Search for the cell housing the specified text and yield its (X, Y) center coordinate. 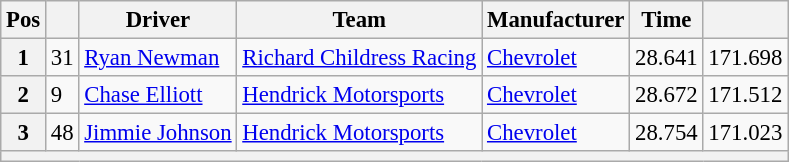
Chase Elliott (158, 95)
1 (24, 58)
9 (62, 95)
Ryan Newman (158, 58)
171.698 (746, 58)
2 (24, 95)
3 (24, 133)
Manufacturer (556, 20)
Jimmie Johnson (158, 133)
171.023 (746, 133)
Driver (158, 20)
48 (62, 133)
171.512 (746, 95)
28.641 (666, 58)
28.754 (666, 133)
Team (360, 20)
28.672 (666, 95)
Pos (24, 20)
Richard Childress Racing (360, 58)
31 (62, 58)
Time (666, 20)
